Provide the (X, Y) coordinate of the cell's center where the given text is located.  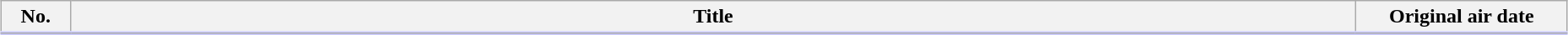
Title (713, 17)
No. (35, 17)
Original air date (1462, 17)
